Locate the cell with the specified text and output its (x, y) center coordinate. 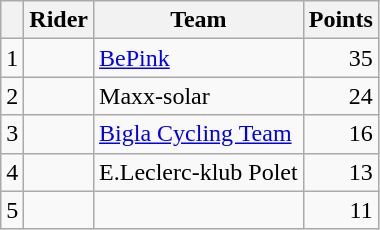
16 (340, 134)
24 (340, 96)
BePink (199, 58)
13 (340, 172)
11 (340, 210)
Rider (59, 20)
3 (12, 134)
E.Leclerc-klub Polet (199, 172)
35 (340, 58)
1 (12, 58)
Points (340, 20)
2 (12, 96)
Maxx-solar (199, 96)
5 (12, 210)
4 (12, 172)
Team (199, 20)
Bigla Cycling Team (199, 134)
